Output the [x, y] coordinate of the center of the cell containing the given text.  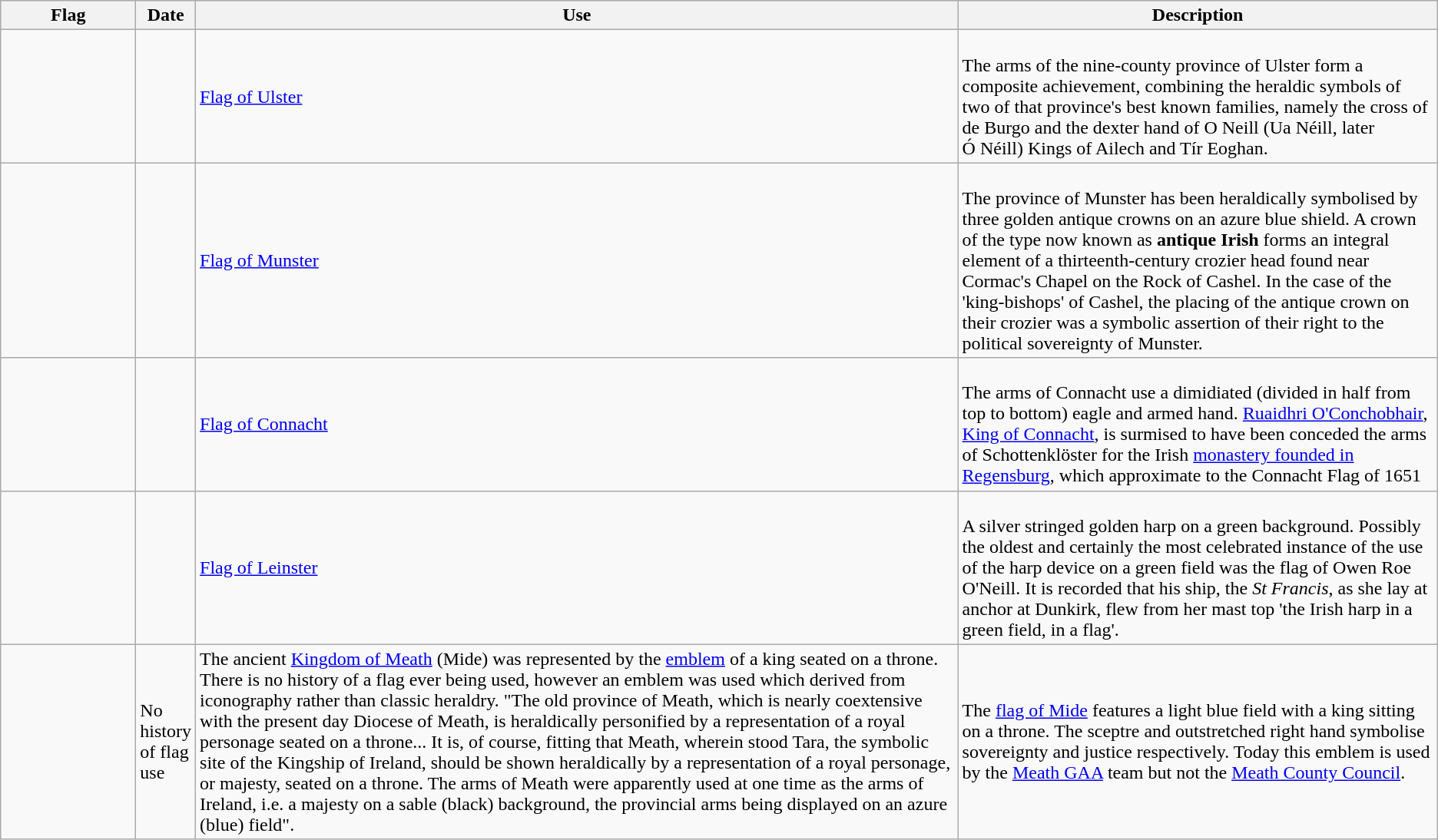
Description [1198, 15]
Flag of Leinster [578, 567]
Flag of Munster [578, 260]
Flag of Connacht [578, 424]
Use [578, 15]
Flag [68, 15]
Flag of Ulster [578, 97]
No history of flag use [166, 742]
Date [166, 15]
